Scan for the cell matching the given text and deliver its (X, Y) coordinate at center. 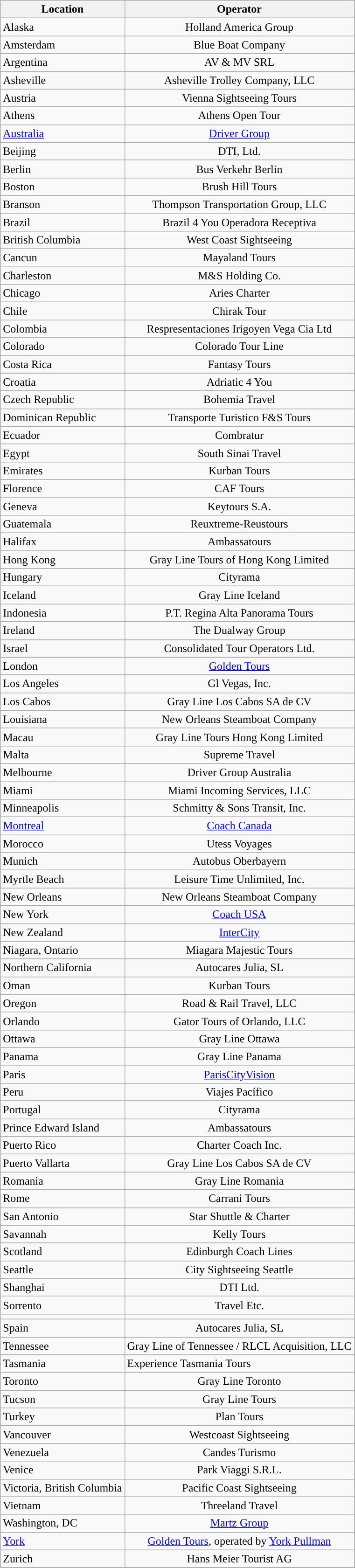
Shanghai (63, 1287)
Bus Verkehr Berlin (239, 169)
New Orleans (63, 897)
Melbourne (63, 772)
Coach Canada (239, 826)
Australia (63, 133)
Tucson (63, 1399)
Tasmania (63, 1364)
DTI Ltd. (239, 1287)
Coach USA (239, 915)
Travel Etc. (239, 1305)
Florence (63, 488)
Berlin (63, 169)
Turkey (63, 1417)
City Sightseeing Seattle (239, 1270)
Star Shuttle & Charter (239, 1216)
Vancouver (63, 1435)
Niagara, Ontario (63, 950)
Zurich (63, 1559)
Dominican Republic (63, 417)
Geneva (63, 506)
ParisCityVision (239, 1074)
Transporte Turistico F&S Tours (239, 417)
London (63, 666)
Seattle (63, 1270)
Panama (63, 1056)
Golden Tours (239, 666)
Washington, DC (63, 1523)
Thompson Transportation Group, LLC (239, 204)
Puerto Rico (63, 1145)
Miami (63, 791)
Chicago (63, 293)
Vietnam (63, 1506)
Operator (239, 9)
Oman (63, 985)
Myrtle Beach (63, 879)
Croatia (63, 382)
Portugal (63, 1110)
Israel (63, 648)
CAF Tours (239, 488)
Los Angeles (63, 684)
Cancun (63, 258)
Orlando (63, 1021)
Brush Hill Tours (239, 187)
Brazil (63, 222)
Mayaland Tours (239, 258)
Puerto Vallarta (63, 1163)
Golden Tours, operated by York Pullman (239, 1541)
Ecuador (63, 435)
Paris (63, 1074)
South Sinai Travel (239, 453)
Savannah (63, 1234)
Gray Line of Tennessee / RLCL Acquisition, LLC (239, 1346)
Autobus Oberbayern (239, 861)
Miagara Majestic Tours (239, 950)
Pacific Coast Sightseeing (239, 1488)
Brazil 4 You Operadora Receptiva (239, 222)
Leisure Time Unlimited, Inc. (239, 879)
Argentina (63, 62)
Candes Turismo (239, 1452)
Halifax (63, 542)
P.T. Regina Alta Panorama Tours (239, 613)
Charter Coach Inc. (239, 1145)
Martz Group (239, 1523)
Hungary (63, 577)
AV & MV SRL (239, 62)
Hans Meier Tourist AG (239, 1559)
Plan Tours (239, 1417)
Toronto (63, 1381)
Sorrento (63, 1305)
Kelly Tours (239, 1234)
Keytours S.A. (239, 506)
Gray Line Ottawa (239, 1039)
Amsterdam (63, 45)
Indonesia (63, 613)
Bohemia Travel (239, 400)
Czech Republic (63, 400)
Gray Line Toronto (239, 1381)
Northern California (63, 968)
Gray Line Iceland (239, 595)
West Coast Sightseeing (239, 240)
Road & Rail Travel, LLC (239, 1003)
DTI, Ltd. (239, 151)
Asheville Trolley Company, LLC (239, 80)
Aries Charter (239, 293)
Branson (63, 204)
Macau (63, 737)
Gray Line Romania (239, 1181)
Gator Tours of Orlando, LLC (239, 1021)
Peru (63, 1092)
Venice (63, 1470)
Charleston (63, 276)
Venezuela (63, 1452)
Threeland Travel (239, 1506)
Supreme Travel (239, 755)
Oregon (63, 1003)
M&S Holding Co. (239, 276)
Blue Boat Company (239, 45)
Montreal (63, 826)
Reuxtreme-Reustours (239, 524)
Alaska (63, 27)
Ottawa (63, 1039)
Austria (63, 98)
Fantasy Tours (239, 364)
Gray Line Tours (239, 1399)
Malta (63, 755)
New York (63, 915)
York (63, 1541)
Combratur (239, 435)
Los Cabos (63, 701)
Gray Line Panama (239, 1056)
Driver Group (239, 133)
Respresentaciones Irigoyen Vega Cia Ltd (239, 329)
Gl Vegas, Inc. (239, 684)
Beijing (63, 151)
Romania (63, 1181)
Adriatic 4 You (239, 382)
Experience Tasmania Tours (239, 1364)
Ireland (63, 631)
Prince Edward Island (63, 1128)
Louisiana (63, 719)
Minneapolis (63, 808)
Carrani Tours (239, 1199)
Hong Kong (63, 560)
Gray Line Tours Hong Kong Limited (239, 737)
Scotland (63, 1252)
Victoria, British Columbia (63, 1488)
Driver Group Australia (239, 772)
British Columbia (63, 240)
Egypt (63, 453)
Athens Open Tour (239, 116)
Athens (63, 116)
Boston (63, 187)
Schmitty & Sons Transit, Inc. (239, 808)
Costa Rica (63, 364)
InterCity (239, 932)
The Dualway Group (239, 631)
Tennessee (63, 1346)
Chile (63, 311)
Park Viaggi S.R.L. (239, 1470)
Location (63, 9)
Utess Voyages (239, 844)
Vienna Sightseeing Tours (239, 98)
Guatemala (63, 524)
Miami Incoming Services, LLC (239, 791)
Asheville (63, 80)
Morocco (63, 844)
Colorado (63, 347)
Iceland (63, 595)
Colombia (63, 329)
Westcoast Sightseeing (239, 1435)
Munich (63, 861)
Chirak Tour (239, 311)
Colorado Tour Line (239, 347)
Consolidated Tour Operators Ltd. (239, 648)
Gray Line Tours of Hong Kong Limited (239, 560)
Emirates (63, 471)
Rome (63, 1199)
Edinburgh Coach Lines (239, 1252)
San Antonio (63, 1216)
Spain (63, 1328)
Holland America Group (239, 27)
Viajes Pacífico (239, 1092)
New Zealand (63, 932)
